Detect which cell encompasses the target text, then output its (X, Y) center coordinate. 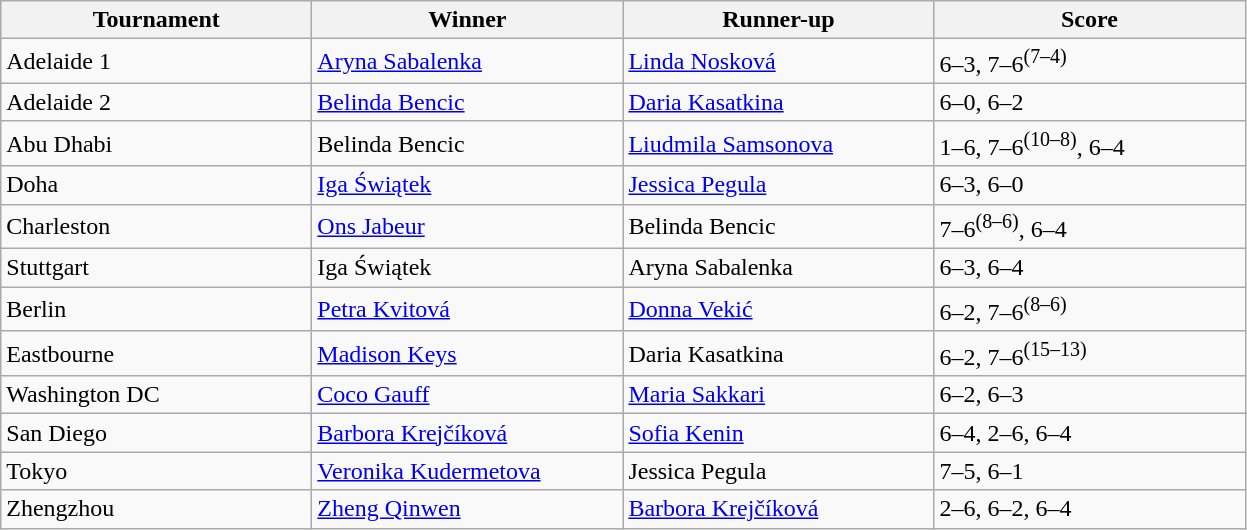
Zheng Qinwen (468, 509)
6–2, 7–6(8–6) (1090, 310)
Tournament (156, 20)
6–0, 6–2 (1090, 102)
Adelaide 1 (156, 62)
Winner (468, 20)
6–4, 2–6, 6–4 (1090, 433)
Veronika Kudermetova (468, 471)
Linda Nosková (778, 62)
Ons Jabeur (468, 226)
7–5, 6–1 (1090, 471)
1–6, 7–6(10–8), 6–4 (1090, 144)
Petra Kvitová (468, 310)
San Diego (156, 433)
Doha (156, 185)
Madison Keys (468, 354)
6–3, 7–6(7–4) (1090, 62)
6–2, 7–6(15–13) (1090, 354)
Maria Sakkari (778, 395)
Liudmila Samsonova (778, 144)
6–3, 6–4 (1090, 268)
Charleston (156, 226)
7–6(8–6), 6–4 (1090, 226)
Stuttgart (156, 268)
Score (1090, 20)
Washington DC (156, 395)
Abu Dhabi (156, 144)
Donna Vekić (778, 310)
Coco Gauff (468, 395)
Zhengzhou (156, 509)
Eastbourne (156, 354)
Sofia Kenin (778, 433)
Tokyo (156, 471)
6–2, 6–3 (1090, 395)
6–3, 6–0 (1090, 185)
Runner-up (778, 20)
Adelaide 2 (156, 102)
Berlin (156, 310)
2–6, 6–2, 6–4 (1090, 509)
